Search for the cell housing the specified text and yield its [x, y] center coordinate. 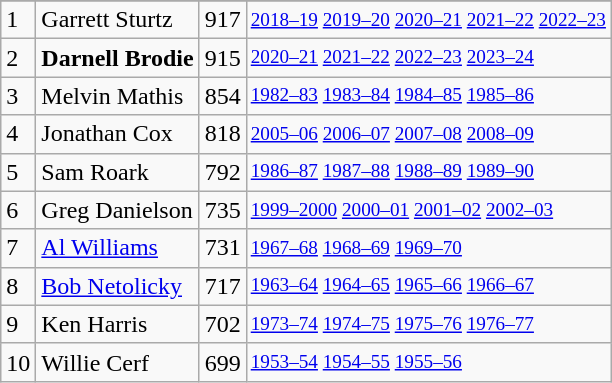
2018–19 2019–20 2020–21 2021–22 2022–23 [428, 20]
Garrett Sturtz [118, 20]
1967–68 1968–69 1969–70 [428, 248]
1986–87 1987–88 1988–89 1989–90 [428, 172]
735 [222, 210]
7 [18, 248]
Sam Roark [118, 172]
9 [18, 324]
717 [222, 286]
1982–83 1983–84 1984–85 1985–86 [428, 96]
5 [18, 172]
854 [222, 96]
Jonathan Cox [118, 134]
2 [18, 58]
1963–64 1964–65 1965–66 1966–67 [428, 286]
3 [18, 96]
702 [222, 324]
1953–54 1954–55 1955–56 [428, 362]
792 [222, 172]
6 [18, 210]
818 [222, 134]
1 [18, 20]
Willie Cerf [118, 362]
4 [18, 134]
1973–74 1974–75 1975–76 1976–77 [428, 324]
1999–2000 2000–01 2001–02 2002–03 [428, 210]
2020–21 2021–22 2022–23 2023–24 [428, 58]
2005–06 2006–07 2007–08 2008–09 [428, 134]
Melvin Mathis [118, 96]
Al Williams [118, 248]
Ken Harris [118, 324]
Darnell Brodie [118, 58]
699 [222, 362]
Greg Danielson [118, 210]
8 [18, 286]
10 [18, 362]
915 [222, 58]
917 [222, 20]
Bob Netolicky [118, 286]
731 [222, 248]
